Return the (X, Y) coordinate for the center point of the cell that contains the specified text.  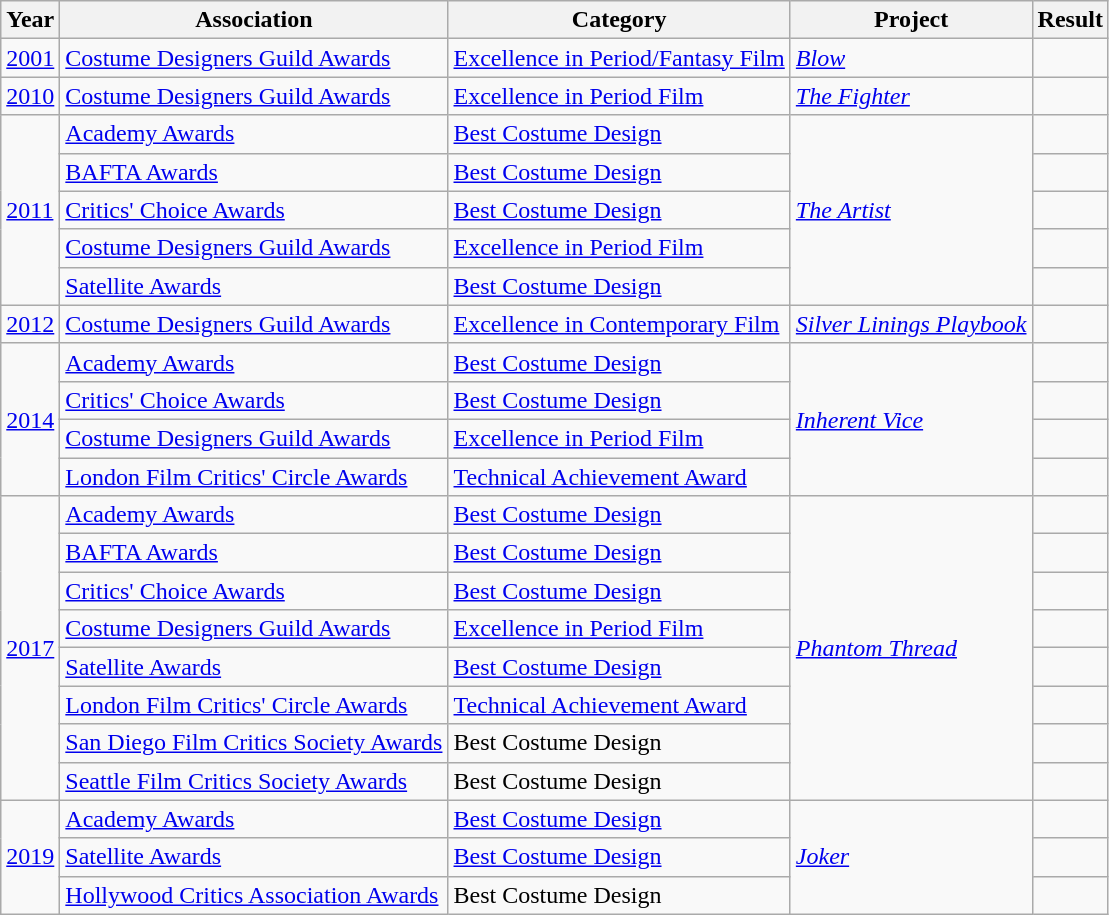
Project (911, 20)
Excellence in Contemporary Film (619, 324)
The Artist (911, 210)
Inherent Vice (911, 419)
Result (1070, 20)
Excellence in Period/Fantasy Film (619, 58)
2012 (30, 324)
Year (30, 20)
Phantom Thread (911, 648)
2019 (30, 857)
2014 (30, 419)
2011 (30, 210)
Blow (911, 58)
Silver Linings Playbook (911, 324)
Hollywood Critics Association Awards (254, 895)
Category (619, 20)
2010 (30, 96)
The Fighter (911, 96)
2001 (30, 58)
2017 (30, 648)
Seattle Film Critics Society Awards (254, 781)
San Diego Film Critics Society Awards (254, 743)
Association (254, 20)
Joker (911, 857)
